Capture the cell that displays the provided text and extract its (x, y) central coordinate. 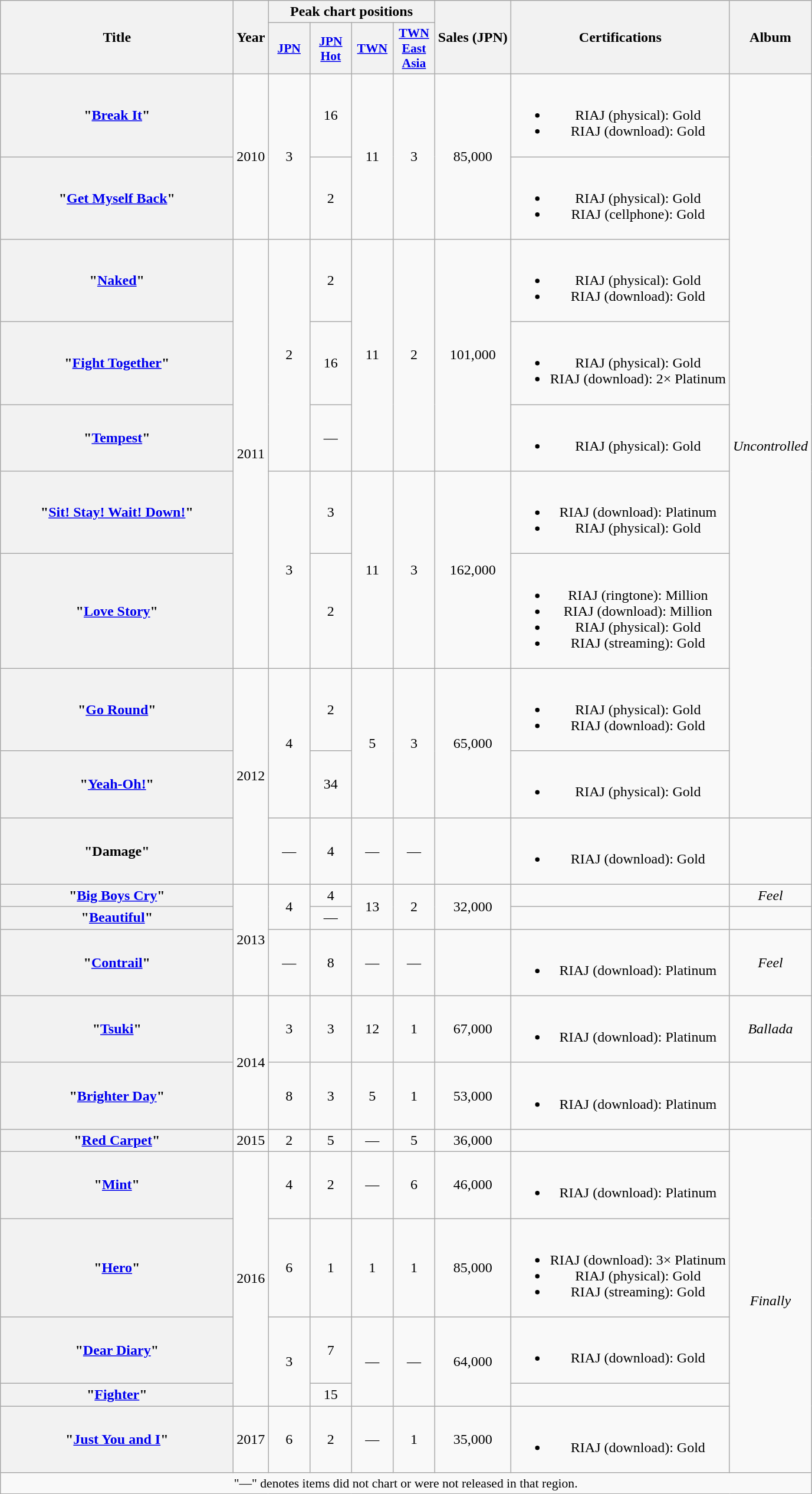
Sales (JPN) (473, 38)
2015 (251, 1140)
35,000 (473, 1439)
64,000 (473, 1361)
JPN Hot (330, 48)
"Red Carpet" (117, 1140)
Year (251, 38)
"Go Round" (117, 710)
"Contrail" (117, 963)
2017 (251, 1439)
RIAJ (download): PlatinumRIAJ (physical): Gold (620, 513)
53,000 (473, 1096)
"Dear Diary" (117, 1351)
32,000 (473, 907)
RIAJ (ringtone): MillionRIAJ (download): MillionRIAJ (physical): GoldRIAJ (streaming): Gold (620, 611)
"Get Myself Back" (117, 198)
13 (373, 907)
2011 (251, 454)
162,000 (473, 570)
Certifications (620, 38)
JPN (289, 48)
2010 (251, 156)
"—" denotes items did not chart or were not released in that region. (406, 1483)
Peak chart positions (351, 12)
"Tempest" (117, 438)
15 (330, 1395)
12 (373, 1029)
"Hero" (117, 1268)
"Love Story" (117, 611)
36,000 (473, 1140)
Album (770, 38)
34 (330, 784)
"Brighter Day" (117, 1096)
"Damage" (117, 851)
Title (117, 38)
"Yeah-Oh!" (117, 784)
Finally (770, 1301)
TWN (373, 48)
65,000 (473, 743)
RIAJ (download): 3× PlatinumRIAJ (physical): GoldRIAJ (streaming): Gold (620, 1268)
"Fight Together" (117, 363)
7 (330, 1351)
"Fighter" (117, 1395)
"Beautiful" (117, 918)
2012 (251, 776)
2016 (251, 1279)
Ballada (770, 1029)
67,000 (473, 1029)
"Big Boys Cry" (117, 895)
"Break It" (117, 115)
RIAJ (physical): GoldRIAJ (cellphone): Gold (620, 198)
TWN East Asia (414, 48)
"Sit! Stay! Wait! Down!" (117, 513)
101,000 (473, 355)
2013 (251, 940)
RIAJ (physical): GoldRIAJ (download): 2× Platinum (620, 363)
"Just You and I" (117, 1439)
Uncontrolled (770, 446)
"Mint" (117, 1184)
"Tsuki" (117, 1029)
"Naked" (117, 281)
46,000 (473, 1184)
2014 (251, 1062)
